Return [x, y] of the center of cell containing provided text 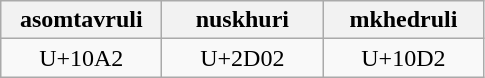
asomtavruli [82, 20]
nuskhuri [242, 20]
U+2D02 [242, 58]
U+10A2 [82, 58]
U+10D2 [404, 58]
mkhedruli [404, 20]
